Output the [X, Y] coordinate of the center of the cell containing the given text.  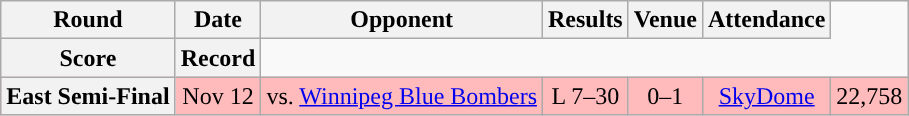
Results [586, 20]
Date [218, 20]
Score [88, 58]
vs. Winnipeg Blue Bombers [402, 96]
22,758 [870, 96]
Venue [665, 20]
Round [88, 20]
East Semi-Final [88, 96]
0–1 [665, 96]
Nov 12 [218, 96]
Record [218, 58]
Opponent [402, 20]
L 7–30 [586, 96]
Attendance [766, 20]
SkyDome [766, 96]
